Extract the [X, Y] coordinate from the center of the cell holding the provided text.  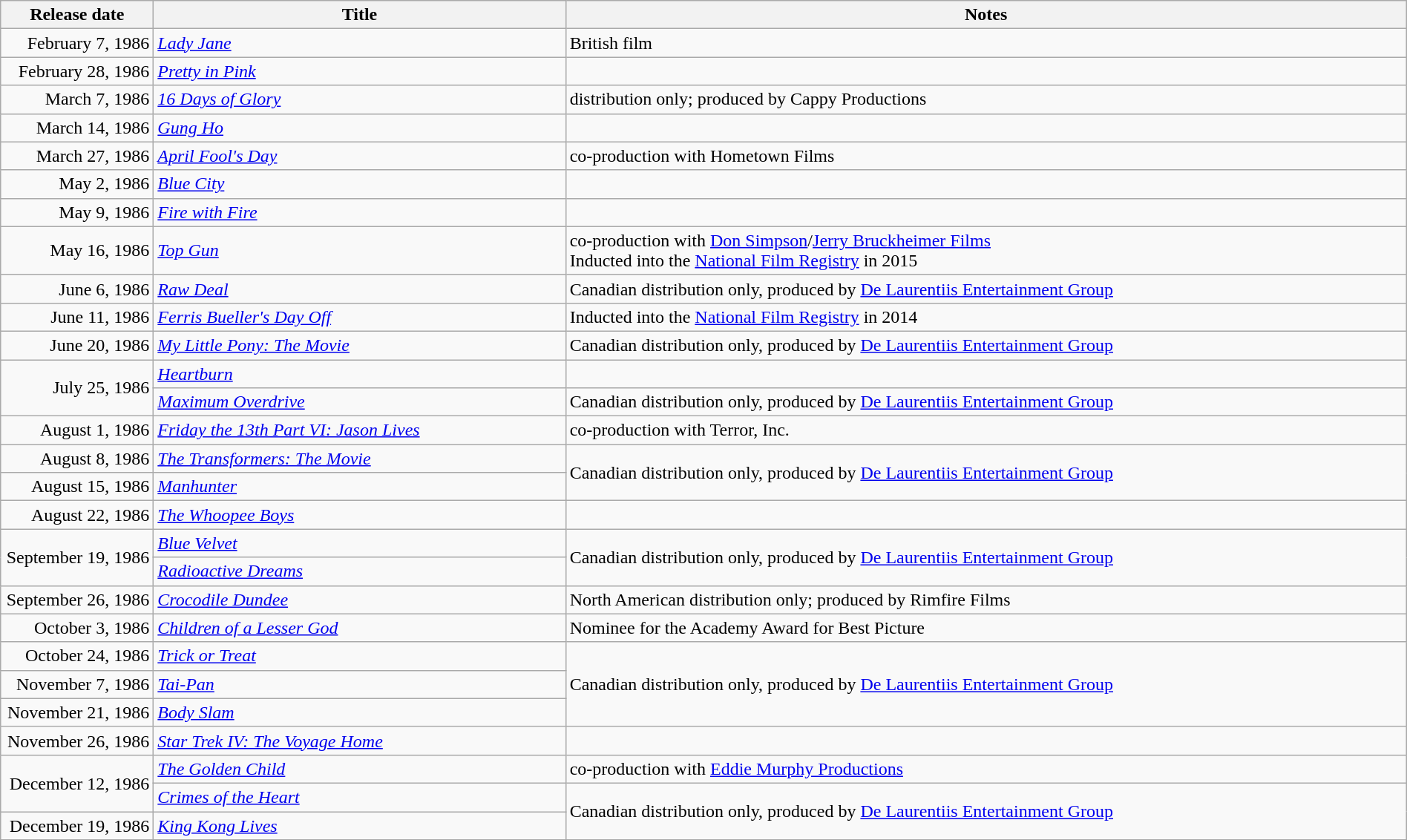
May 9, 1986 [77, 212]
Pretty in Pink [359, 71]
March 27, 1986 [77, 156]
King Kong Lives [359, 826]
Crimes of the Heart [359, 797]
November 26, 1986 [77, 741]
October 3, 1986 [77, 628]
distribution only; produced by Cappy Productions [985, 99]
August 22, 1986 [77, 515]
Children of a Lesser God [359, 628]
Tai-Pan [359, 684]
September 19, 1986 [77, 557]
Gung Ho [359, 128]
co-production with Hometown Films [985, 156]
co-production with Don Simpson/Jerry Bruckheimer FilmsInducted into the National Film Registry in 2015 [985, 251]
August 1, 1986 [77, 430]
Fire with Fire [359, 212]
April Fool's Day [359, 156]
co-production with Eddie Murphy Productions [985, 769]
Notes [985, 15]
Radioactive Dreams [359, 571]
February 28, 1986 [77, 71]
My Little Pony: The Movie [359, 345]
March 7, 1986 [77, 99]
Star Trek IV: The Voyage Home [359, 741]
May 16, 1986 [77, 251]
December 12, 1986 [77, 783]
Heartburn [359, 373]
Top Gun [359, 251]
November 21, 1986 [77, 712]
Lady Jane [359, 43]
March 14, 1986 [77, 128]
North American distribution only; produced by Rimfire Films [985, 600]
October 24, 1986 [77, 656]
Inducted into the National Film Registry in 2014 [985, 317]
Friday the 13th Part VI: Jason Lives [359, 430]
November 7, 1986 [77, 684]
December 19, 1986 [77, 826]
Body Slam [359, 712]
co-production with Terror, Inc. [985, 430]
Ferris Bueller's Day Off [359, 317]
Nominee for the Academy Award for Best Picture [985, 628]
Release date [77, 15]
16 Days of Glory [359, 99]
Maximum Overdrive [359, 402]
The Transformers: The Movie [359, 459]
British film [985, 43]
July 25, 1986 [77, 387]
February 7, 1986 [77, 43]
June 6, 1986 [77, 289]
May 2, 1986 [77, 184]
Blue City [359, 184]
The Golden Child [359, 769]
August 15, 1986 [77, 487]
June 11, 1986 [77, 317]
Trick or Treat [359, 656]
The Whoopee Boys [359, 515]
Crocodile Dundee [359, 600]
June 20, 1986 [77, 345]
Blue Velvet [359, 543]
Manhunter [359, 487]
Raw Deal [359, 289]
August 8, 1986 [77, 459]
Title [359, 15]
September 26, 1986 [77, 600]
